For the text-containing cell, return its midpoint in [X, Y] coordinate format. 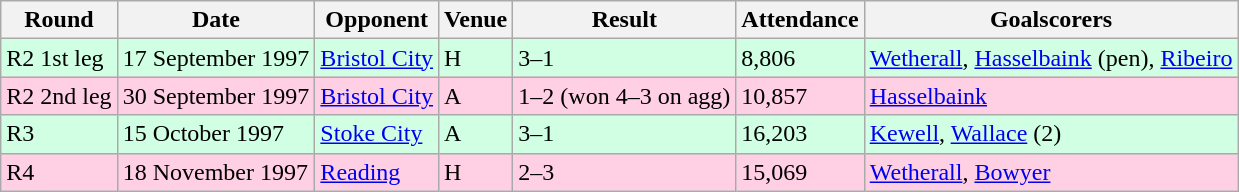
R2 1st leg [59, 58]
15,069 [800, 172]
Hasselbaink [1051, 96]
10,857 [800, 96]
Wetherall, Bowyer [1051, 172]
Reading [377, 172]
Opponent [377, 20]
Result [624, 20]
R2 2nd leg [59, 96]
Venue [476, 20]
R4 [59, 172]
2–3 [624, 172]
15 October 1997 [216, 134]
Date [216, 20]
Attendance [800, 20]
R3 [59, 134]
Goalscorers [1051, 20]
17 September 1997 [216, 58]
16,203 [800, 134]
18 November 1997 [216, 172]
Kewell, Wallace (2) [1051, 134]
30 September 1997 [216, 96]
8,806 [800, 58]
1–2 (won 4–3 on agg) [624, 96]
Round [59, 20]
Wetherall, Hasselbaink (pen), Ribeiro [1051, 58]
Stoke City [377, 134]
